Find where the given text appears and provide that cell's center as (x, y) coordinate. 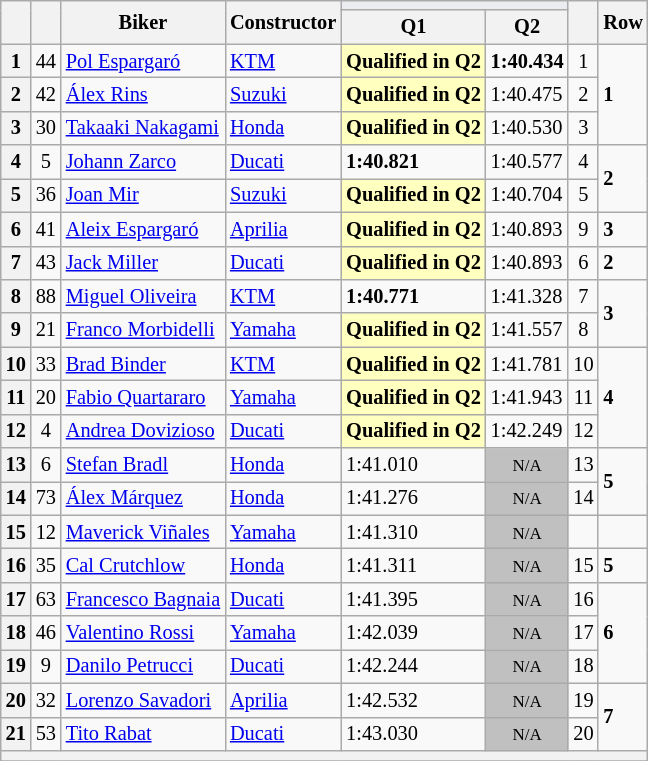
36 (46, 195)
1:41.781 (528, 364)
Row (622, 22)
73 (46, 498)
1:41.010 (413, 465)
Aleix Espargaró (143, 229)
44 (46, 61)
1:42.532 (413, 700)
1:41.557 (528, 330)
1:41.310 (413, 532)
1:42.039 (413, 633)
1:41.276 (413, 498)
88 (46, 296)
Brad Binder (143, 364)
Joan Mir (143, 195)
1:40.577 (528, 162)
1:43.030 (413, 734)
Miguel Oliveira (143, 296)
1:41.328 (528, 296)
1:41.311 (413, 565)
1:40.771 (413, 296)
43 (46, 263)
42 (46, 94)
Q1 (413, 27)
35 (46, 565)
1:41.395 (413, 599)
Fabio Quartararo (143, 397)
Johann Zarco (143, 162)
Constructor (283, 22)
Álex Márquez (143, 498)
Danilo Petrucci (143, 666)
30 (46, 128)
1:40.434 (528, 61)
Pol Espargaró (143, 61)
Francesco Bagnaia (143, 599)
32 (46, 700)
Biker (143, 22)
53 (46, 734)
Álex Rins (143, 94)
1:42.249 (528, 431)
33 (46, 364)
1:42.244 (413, 666)
1:40.821 (413, 162)
1:40.704 (528, 195)
Q2 (528, 27)
Lorenzo Savadori (143, 700)
46 (46, 633)
Jack Miller (143, 263)
1:41.943 (528, 397)
Maverick Viñales (143, 532)
Cal Crutchlow (143, 565)
Valentino Rossi (143, 633)
Takaaki Nakagami (143, 128)
1:40.475 (528, 94)
41 (46, 229)
63 (46, 599)
Franco Morbidelli (143, 330)
Tito Rabat (143, 734)
1:40.530 (528, 128)
Andrea Dovizioso (143, 431)
Stefan Bradl (143, 465)
